Pinpoint the cell where the given text exists, returning its [X, Y] midpoint coordinate. 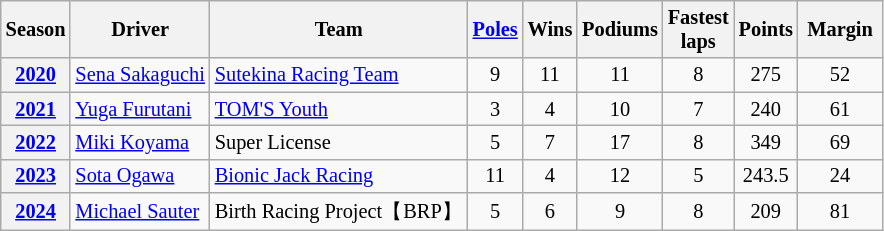
24 [840, 176]
Wins [550, 29]
Sena Sakaguchi [140, 75]
Podiums [620, 29]
243.5 [766, 176]
69 [840, 142]
Poles [496, 29]
TOM'S Youth [339, 109]
Fastest laps [698, 29]
Yuga Furutani [140, 109]
2022 [36, 142]
Michael Sauter [140, 212]
Team [339, 29]
Points [766, 29]
2020 [36, 75]
3 [496, 109]
2021 [36, 109]
2023 [36, 176]
81 [840, 212]
6 [550, 212]
52 [840, 75]
Birth Racing Project【BRP】 [339, 212]
Season [36, 29]
Margin [840, 29]
Bionic Jack Racing [339, 176]
Sota Ogawa [140, 176]
349 [766, 142]
Sutekina Racing Team [339, 75]
Miki Koyama [140, 142]
61 [840, 109]
209 [766, 212]
275 [766, 75]
12 [620, 176]
240 [766, 109]
10 [620, 109]
Super License [339, 142]
17 [620, 142]
2024 [36, 212]
Driver [140, 29]
